Detect which cell encompasses the target text, then output its (x, y) center coordinate. 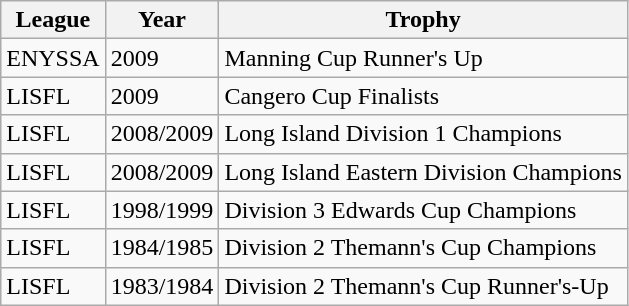
Cangero Cup Finalists (423, 96)
Trophy (423, 20)
1983/1984 (162, 286)
Year (162, 20)
Long Island Eastern Division Champions (423, 172)
Division 3 Edwards Cup Champions (423, 210)
1984/1985 (162, 248)
Division 2 Themann's Cup Champions (423, 248)
League (53, 20)
Long Island Division 1 Champions (423, 134)
Manning Cup Runner's Up (423, 58)
Division 2 Themann's Cup Runner's-Up (423, 286)
ENYSSA (53, 58)
1998/1999 (162, 210)
